Detect which cell encompasses the target text, then output its (X, Y) center coordinate. 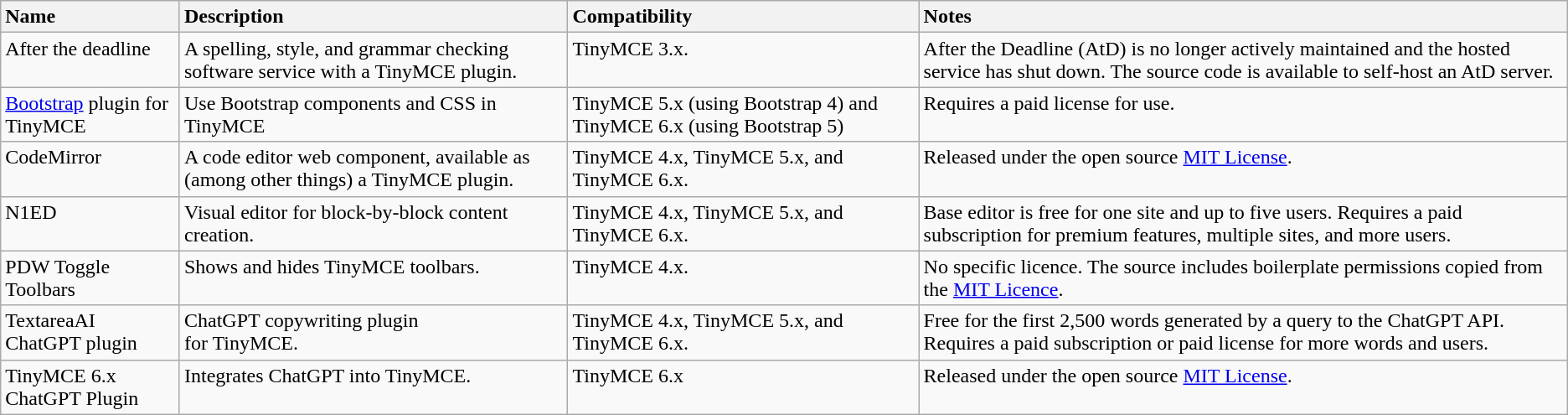
Visual editor for block-by-block content creation. (374, 223)
Base editor is free for one site and up to five users. Requires a paid subscription for premium features, multiple sites, and more users. (1243, 223)
A code editor web component, available as (among other things) a TinyMCE plugin. (374, 169)
No specific licence. The source includes boilerplate permissions copied from the MIT Licence. (1243, 278)
Shows and hides TinyMCE toolbars. (374, 278)
Name (90, 17)
CodeMirror (90, 169)
ChatGPT copywriting pluginfor TinyMCE. (374, 332)
Use Bootstrap components and CSS in TinyMCE (374, 114)
TinyMCE 3.x. (744, 60)
Notes (1243, 17)
TinyMCE 5.x (using Bootstrap 4) and TinyMCE 6.x (using Bootstrap 5) (744, 114)
Bootstrap plugin for TinyMCE (90, 114)
A spelling, style, and grammar checking software service with a TinyMCE plugin. (374, 60)
N1ED (90, 223)
TextareaAI ChatGPT plugin (90, 332)
After the deadline (90, 60)
Compatibility (744, 17)
Requires a paid license for use. (1243, 114)
TinyMCE 6.x (744, 387)
TinyMCE 6.x ChatGPT Plugin (90, 387)
Free for the first 2,500 words generated by a query to the ChatGPT API. Requires a paid subscription or paid license for more words and users. (1243, 332)
Integrates ChatGPT into TinyMCE. (374, 387)
Description (374, 17)
PDW Toggle Toolbars (90, 278)
TinyMCE 4.x. (744, 278)
